Return the [x, y] coordinate for the center point of the cell that contains the specified text.  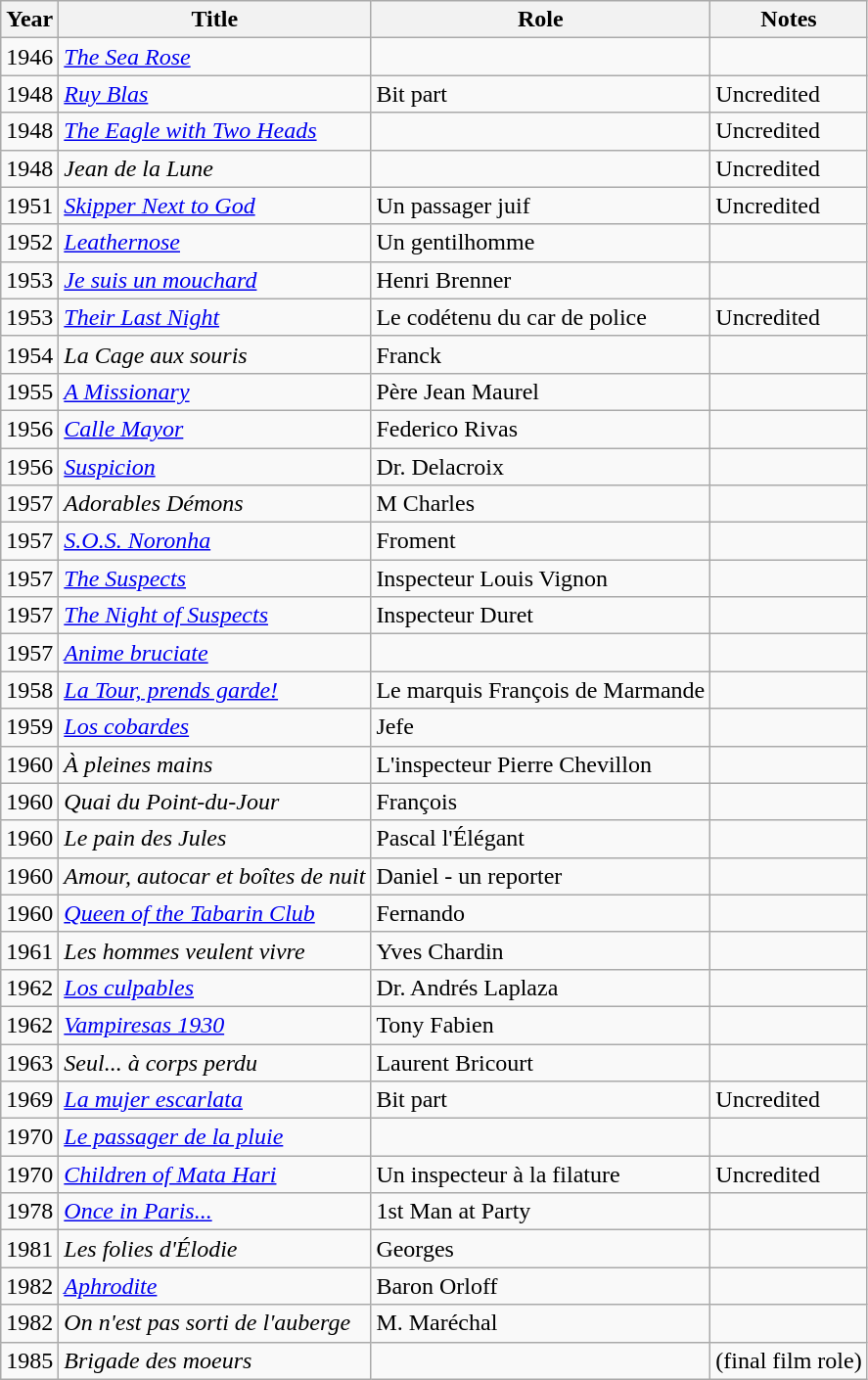
Froment [540, 541]
1969 [29, 1100]
1959 [29, 727]
Children of Mata Hari [215, 1174]
Inspecteur Louis Vignon [540, 578]
Leathernose [215, 243]
The Night of Suspects [215, 616]
Dr. Andrés Laplaza [540, 988]
(final film role) [789, 1360]
Aphrodite [215, 1286]
Un gentilhomme [540, 243]
Year [29, 20]
Inspecteur Duret [540, 616]
1963 [29, 1062]
1946 [29, 57]
Role [540, 20]
1955 [29, 391]
Amour, autocar et boîtes de nuit [215, 876]
M. Maréchal [540, 1323]
Franck [540, 354]
Les hommes veulent vivre [215, 950]
1st Man at Party [540, 1212]
1958 [29, 690]
Suspicion [215, 467]
Calle Mayor [215, 429]
Their Last Night [215, 317]
Tony Fabien [540, 1025]
Seul... à corps perdu [215, 1062]
Le passager de la pluie [215, 1137]
À pleines mains [215, 764]
Laurent Bricourt [540, 1062]
Henri Brenner [540, 280]
Baron Orloff [540, 1286]
Le marquis François de Marmande [540, 690]
La Tour, prends garde! [215, 690]
Je suis un mouchard [215, 280]
M Charles [540, 504]
Queen of the Tabarin Club [215, 913]
Dr. Delacroix [540, 467]
Adorables Démons [215, 504]
Quai du Point-du-Jour [215, 802]
Le pain des Jules [215, 839]
Fernando [540, 913]
Skipper Next to God [215, 206]
Un passager juif [540, 206]
Anime bruciate [215, 653]
The Suspects [215, 578]
Jean de la Lune [215, 168]
The Eagle with Two Heads [215, 131]
The Sea Rose [215, 57]
Brigade des moeurs [215, 1360]
La Cage aux souris [215, 354]
Los culpables [215, 988]
Un inspecteur à la filature [540, 1174]
Daniel - un reporter [540, 876]
Père Jean Maurel [540, 391]
1951 [29, 206]
Once in Paris... [215, 1212]
Pascal l'Élégant [540, 839]
1954 [29, 354]
1961 [29, 950]
Le codétenu du car de police [540, 317]
Les folies d'Élodie [215, 1249]
Title [215, 20]
Los cobardes [215, 727]
S.O.S. Noronha [215, 541]
La mujer escarlata [215, 1100]
Ruy Blas [215, 94]
Georges [540, 1249]
Notes [789, 20]
1978 [29, 1212]
1952 [29, 243]
1985 [29, 1360]
Jefe [540, 727]
Yves Chardin [540, 950]
On n'est pas sorti de l'auberge [215, 1323]
A Missionary [215, 391]
L'inspecteur Pierre Chevillon [540, 764]
Federico Rivas [540, 429]
François [540, 802]
Vampiresas 1930 [215, 1025]
1981 [29, 1249]
